Return the (X, Y) coordinate for the center point of the cell that contains the specified text.  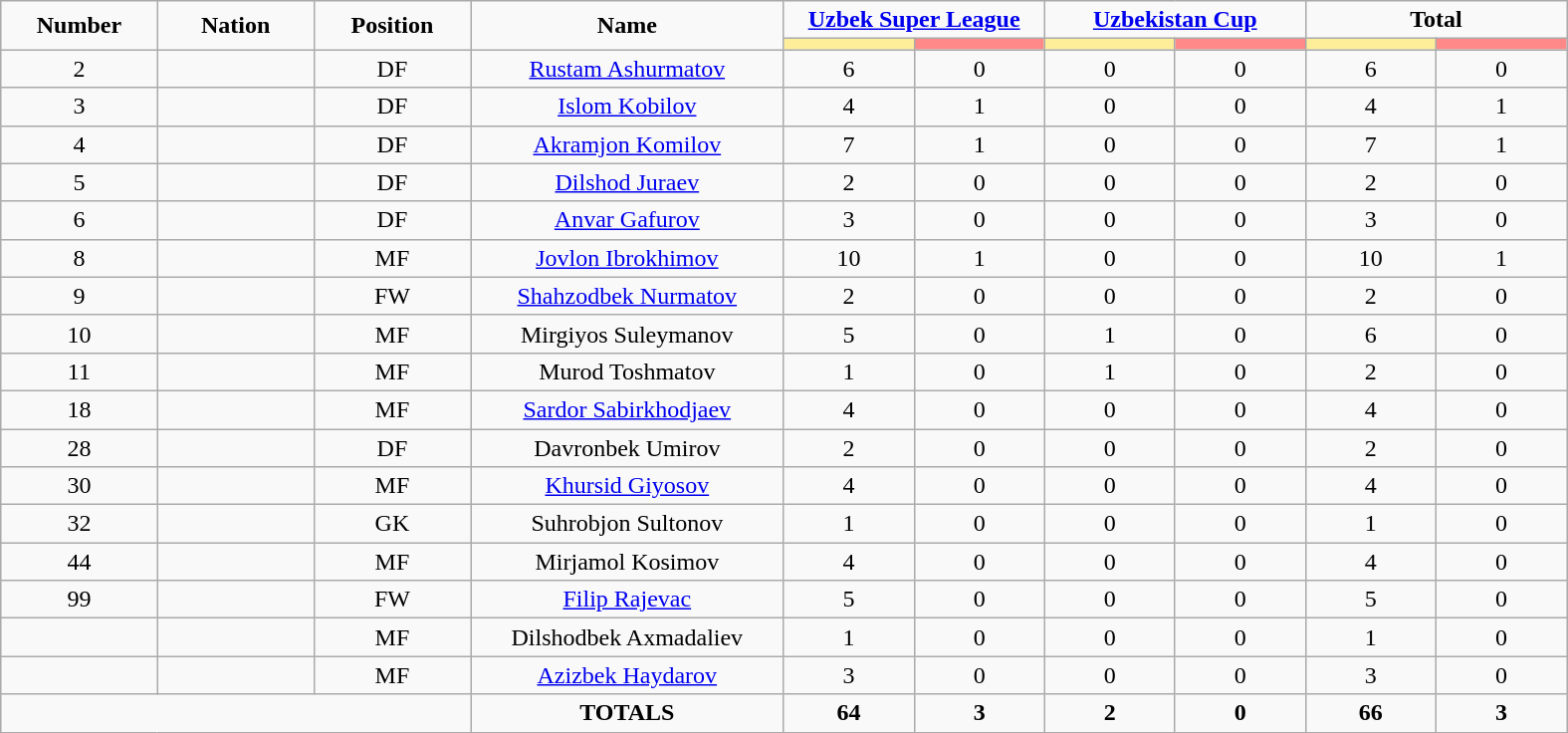
Number (80, 26)
30 (80, 486)
18 (80, 409)
Islom Kobilov (627, 107)
11 (80, 371)
28 (80, 447)
Azizbek Haydarov (627, 675)
Khursid Giyosov (627, 486)
99 (80, 600)
Position (392, 26)
Uzbek Super League (914, 20)
Filip Rajevac (627, 600)
GK (392, 524)
64 (848, 713)
Jovlon Ibrokhimov (627, 258)
9 (80, 296)
Anvar Gafurov (627, 220)
Uzbekistan Cup (1175, 20)
Akramjon Komilov (627, 144)
44 (80, 562)
Mirjamol Kosimov (627, 562)
Dilshod Juraev (627, 182)
Davronbek Umirov (627, 447)
Total (1436, 20)
Suhrobjon Sultonov (627, 524)
66 (1370, 713)
Rustam Ashurmatov (627, 69)
Shahzodbek Nurmatov (627, 296)
Nation (235, 26)
Sardor Sabirkhodjaev (627, 409)
Mirgiyos Suleymanov (627, 334)
Dilshodbek Axmadaliev (627, 637)
8 (80, 258)
TOTALS (627, 713)
32 (80, 524)
Name (627, 26)
Murod Toshmatov (627, 371)
